Search for the cell housing the specified text and yield its (x, y) center coordinate. 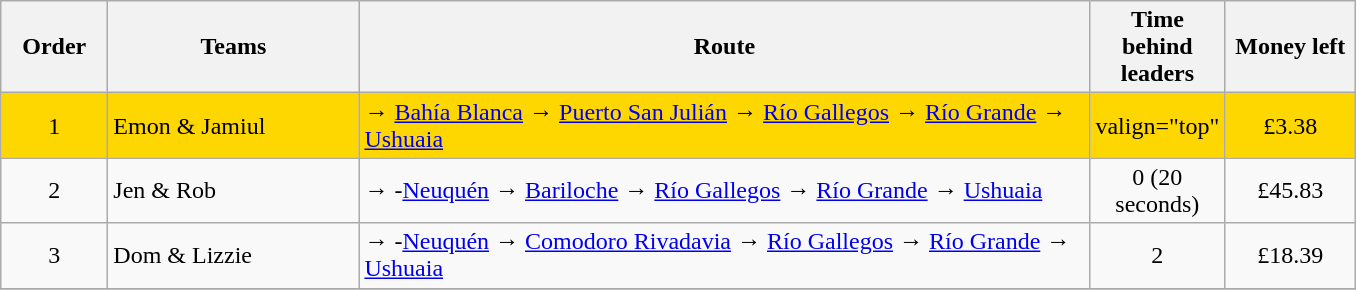
Emon & Jamiul (234, 126)
0 (20 seconds) (1158, 190)
Route (724, 47)
→ -Neuquén → Comodoro Rivadavia → Río Gallegos → Río Grande → Ushuaia (724, 256)
£3.38 (1290, 126)
Order (54, 47)
→ Bahía Blanca → Puerto San Julián → Río Gallegos → Río Grande → Ushuaia (724, 126)
Jen & Rob (234, 190)
valign="top" (1158, 126)
3 (54, 256)
Teams (234, 47)
£45.83 (1290, 190)
Dom & Lizzie (234, 256)
→ -Neuquén → Bariloche → Río Gallegos → Río Grande → Ushuaia (724, 190)
£18.39 (1290, 256)
Money left (1290, 47)
Time behind leaders (1158, 47)
1 (54, 126)
